From the cell containing the given text, extract its center point as [X, Y] coordinate. 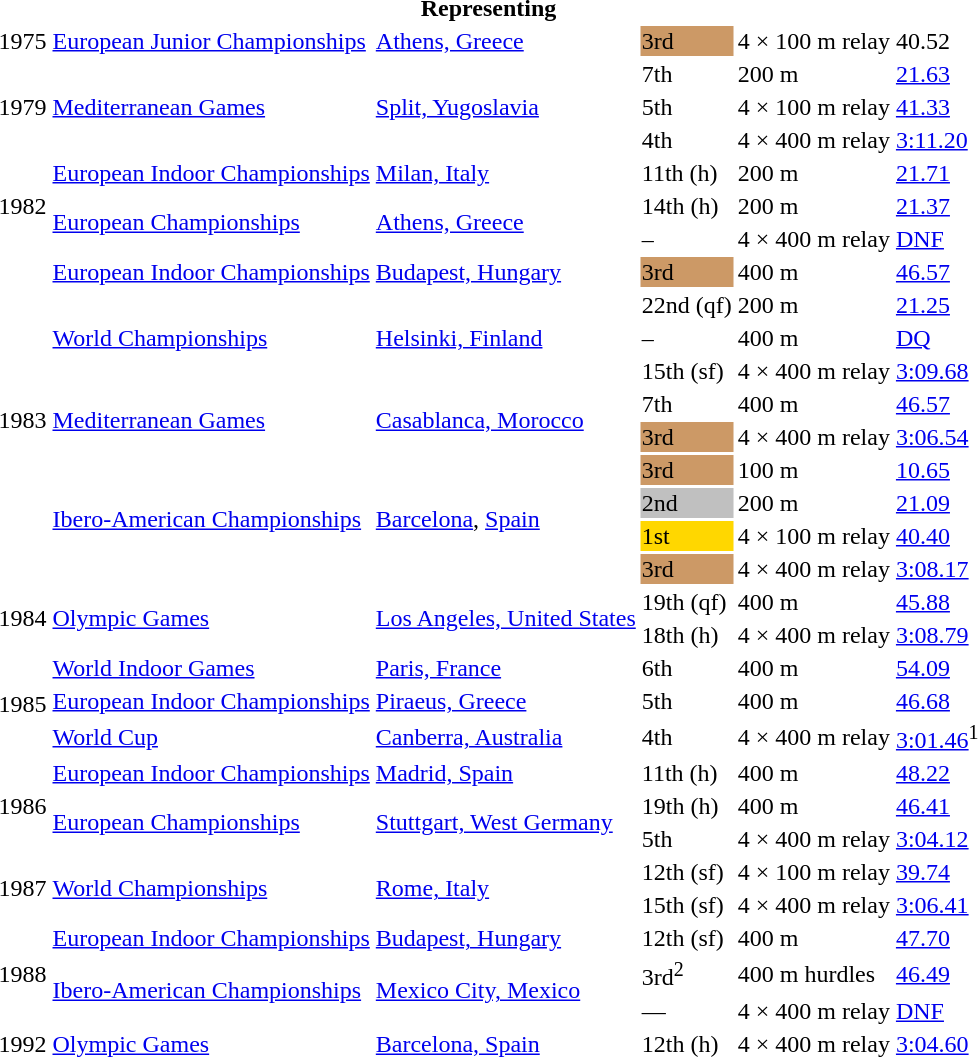
Stuttgart, West Germany [506, 822]
1st [686, 536]
22nd (qf) [686, 305]
Olympic Games [211, 618]
Piraeus, Greece [506, 701]
6th [686, 668]
19th (h) [686, 806]
World Indoor Games [211, 668]
400 m hurdles [814, 974]
Canberra, Australia [506, 737]
Casablanca, Morocco [506, 420]
Milan, Italy [506, 173]
3rd2 [686, 974]
Barcelona, Spain [506, 520]
100 m [814, 470]
18th (h) [686, 635]
Rome, Italy [506, 888]
— [686, 1011]
Paris, France [506, 668]
Mexico City, Mexico [506, 990]
Split, Yugoslavia [506, 107]
Los Angeles, United States [506, 618]
World Cup [211, 737]
Helsinki, Finland [506, 338]
14th (h) [686, 206]
19th (qf) [686, 602]
2nd [686, 503]
Madrid, Spain [506, 773]
European Junior Championships [211, 41]
